Capture the cell that displays the provided text and extract its [X, Y] central coordinate. 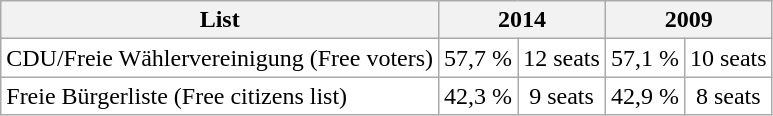
42,3 % [478, 96]
List [220, 20]
8 seats [728, 96]
57,7 % [478, 58]
CDU/Freie Wählervereinigung (Free voters) [220, 58]
42,9 % [644, 96]
2014 [522, 20]
10 seats [728, 58]
57,1 % [644, 58]
2009 [688, 20]
9 seats [562, 96]
12 seats [562, 58]
Freie Bürgerliste (Free citizens list) [220, 96]
